Extract the [x, y] coordinate from the center of the cell holding the provided text.  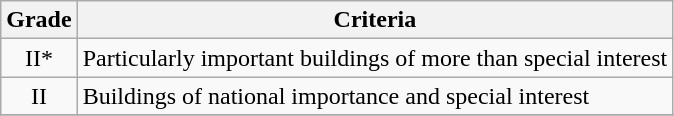
Particularly important buildings of more than special interest [375, 58]
Buildings of national importance and special interest [375, 96]
Criteria [375, 20]
II [39, 96]
Grade [39, 20]
II* [39, 58]
